Scan for the cell matching the given text and deliver its [X, Y] coordinate at center. 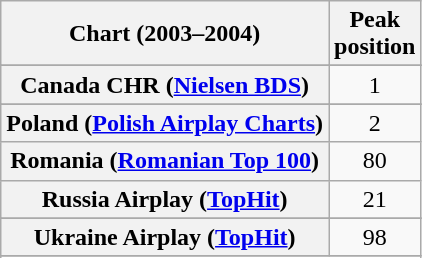
Chart (2003–2004) [165, 34]
Russia Airplay (TopHit) [165, 199]
1 [375, 85]
80 [375, 161]
21 [375, 199]
Canada CHR (Nielsen BDS) [165, 85]
Romania (Romanian Top 100) [165, 161]
Peakposition [375, 34]
98 [375, 237]
Poland (Polish Airplay Charts) [165, 123]
2 [375, 123]
Ukraine Airplay (TopHit) [165, 237]
